Detect which cell encompasses the target text, then output its (x, y) center coordinate. 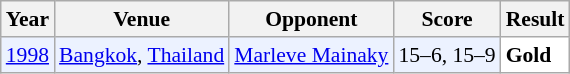
Venue (142, 19)
Opponent (311, 19)
15–6, 15–9 (446, 55)
Score (446, 19)
Marleve Mainaky (311, 55)
1998 (28, 55)
Result (536, 19)
Bangkok, Thailand (142, 55)
Gold (536, 55)
Year (28, 19)
